For the text-containing cell, return its midpoint in (x, y) coordinate format. 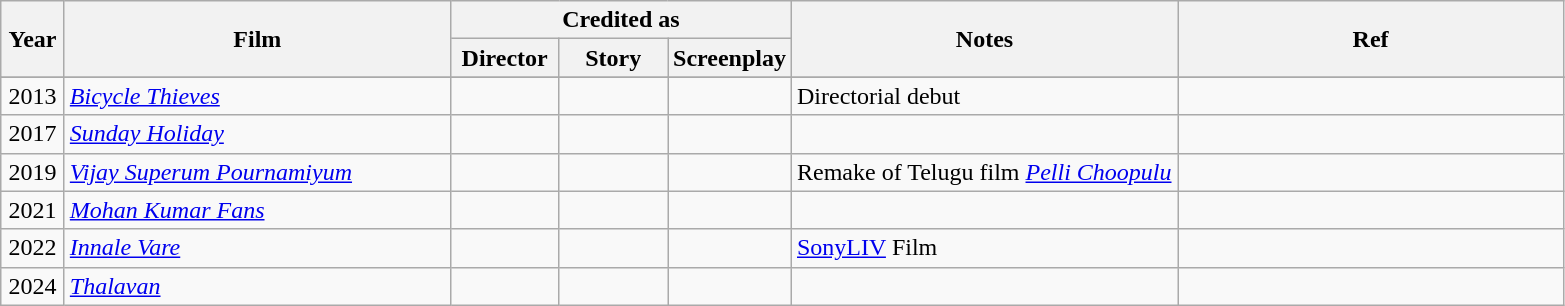
Director (504, 58)
SonyLIV Film (984, 248)
Vijay Superum Pournamiyum (257, 172)
Thalavan (257, 286)
2019 (33, 172)
Innale Vare (257, 248)
2017 (33, 134)
2024 (33, 286)
Story (614, 58)
Film (257, 39)
Screenplay (730, 58)
Mohan Kumar Fans (257, 210)
Ref (1371, 39)
Notes (984, 39)
2013 (33, 96)
Bicycle Thieves (257, 96)
Sunday Holiday (257, 134)
Credited as (620, 20)
Remake of Telugu film Pelli Choopulu (984, 172)
2022 (33, 248)
Directorial debut (984, 96)
2021 (33, 210)
Year (33, 39)
